Provide the (x, y) coordinate of the cell's center where the given text is located.  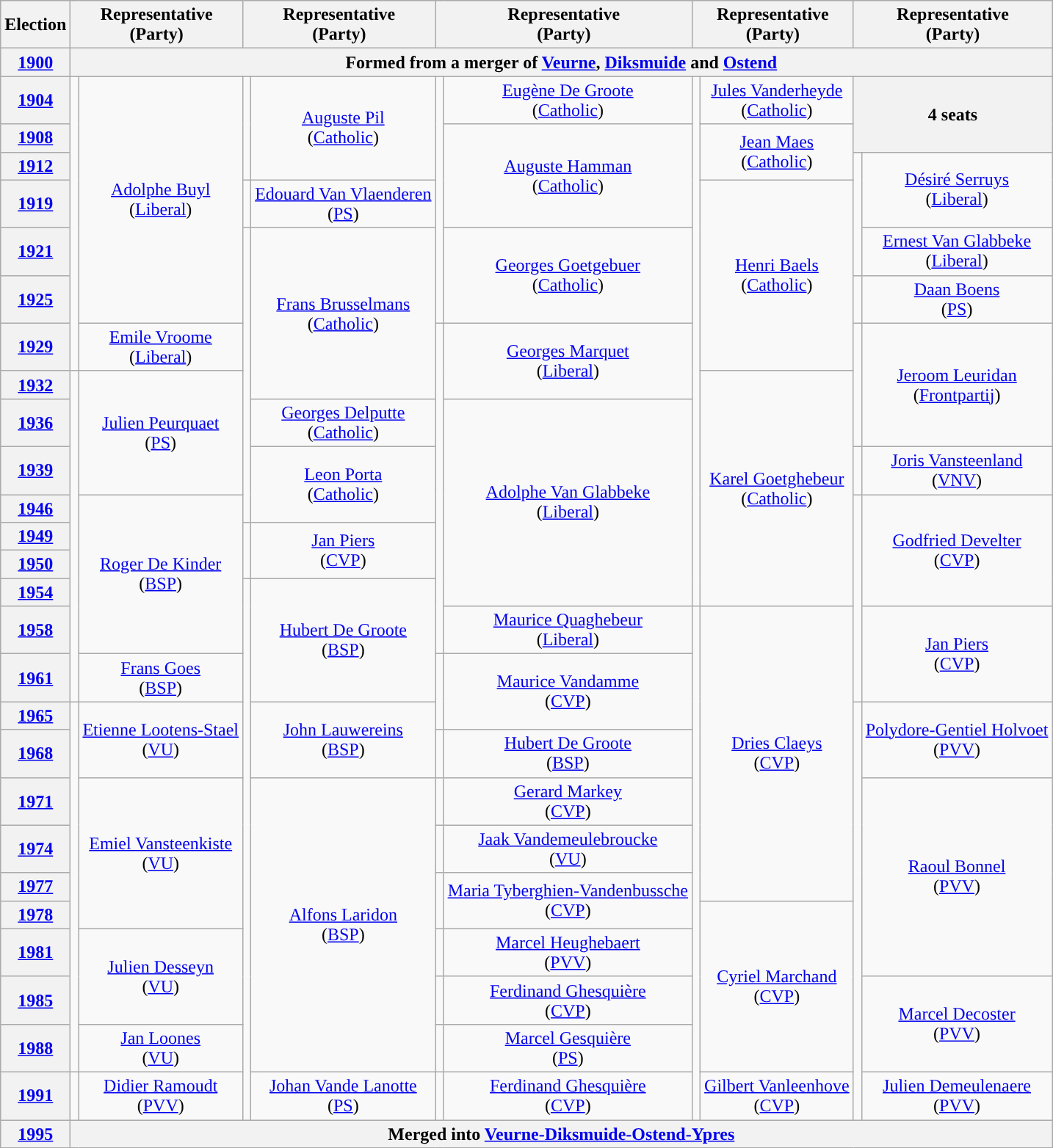
1995 (35, 1134)
1939 (35, 470)
1991 (35, 1095)
1988 (35, 1048)
1961 (35, 678)
Election (35, 25)
1946 (35, 509)
Georges Marquet(Liberal) (568, 361)
1981 (35, 953)
Adolphe Van Glabbeke(Liberal) (568, 502)
Auguste Pil(Catholic) (344, 128)
Emiel Vansteenkiste(VU) (161, 853)
Maria Tyberghien-Vandenbussche(CVP) (568, 901)
Raoul Bonnel(PVV) (957, 876)
Marcel Decoster(PVV) (957, 1024)
Polydore-Gentiel Holvoet(PVV) (957, 740)
Formed from a merger of Veurne, Diksmuide and Ostend (561, 62)
1974 (35, 849)
1936 (35, 423)
1968 (35, 753)
1919 (35, 204)
Désiré Serruys(Liberal) (957, 189)
Auguste Hamman(Catholic) (568, 176)
1912 (35, 166)
Georges Goetgebuer(Catholic) (568, 275)
Etienne Lootens-Stael(VU) (161, 740)
Alfons Laridon(BSP) (344, 925)
1971 (35, 802)
Julien Peurquaet(PS) (161, 432)
Didier Ramoudt(PVV) (161, 1095)
1950 (35, 564)
Roger De Kinder(BSP) (161, 574)
Julien Demeulenaere(PVV) (957, 1095)
4 seats (953, 115)
1958 (35, 630)
1978 (35, 915)
Jules Vanderheyde(Catholic) (777, 100)
Karel Goetghebeur(Catholic) (777, 488)
Merged into Veurne-Diksmuide-Ostend-Ypres (561, 1134)
Ernest Van Glabbeke(Liberal) (957, 251)
1932 (35, 385)
Eugène De Groote(Catholic) (568, 100)
Maurice Vandamme(CVP) (568, 691)
Julien Desseyn(VU) (161, 976)
1985 (35, 1000)
1900 (35, 62)
Jan Loones(VU) (161, 1048)
1929 (35, 346)
Adolphe Buyl(Liberal) (161, 200)
1925 (35, 299)
John Lauwereins(BSP) (344, 740)
Leon Porta(Catholic) (344, 484)
Gerard Markey(CVP) (568, 802)
Jaak Vandemeulebroucke(VU) (568, 849)
1965 (35, 716)
Jeroom Leuridan(Frontpartij) (957, 385)
Johan Vande Lanotte(PS) (344, 1095)
1921 (35, 251)
Marcel Gesquière(PS) (568, 1048)
Edouard Van Vlaenderen(PS) (344, 204)
Frans Brusselmans(Catholic) (344, 313)
Daan Boens(PS) (957, 299)
Cyriel Marchand(CVP) (777, 987)
Henri Baels(Catholic) (777, 275)
Georges Delputte(Catholic) (344, 423)
1908 (35, 138)
Dries Claeys(CVP) (777, 753)
1977 (35, 887)
Marcel Heughebaert(PVV) (568, 953)
Godfried Develter(CVP) (957, 551)
Frans Goes(BSP) (161, 678)
1904 (35, 100)
Joris Vansteenland(VNV) (957, 470)
1949 (35, 537)
Maurice Quaghebeur(Liberal) (568, 630)
Jean Maes(Catholic) (777, 152)
Gilbert Vanleenhove(CVP) (777, 1095)
Emile Vroome(Liberal) (161, 346)
1954 (35, 592)
